Pinpoint the cell where the given text exists, returning its [x, y] midpoint coordinate. 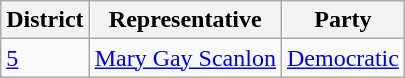
District [45, 20]
Mary Gay Scanlon [185, 58]
5 [45, 58]
Representative [185, 20]
Party [342, 20]
Democratic [342, 58]
